Return (x, y) of the center of cell containing provided text 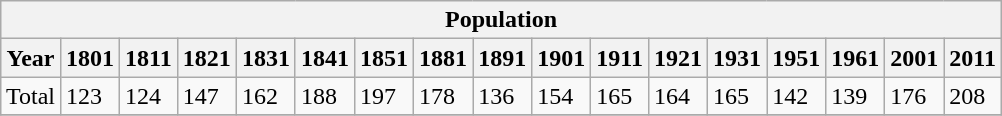
1841 (324, 58)
139 (856, 96)
Total (30, 96)
Year (30, 58)
1931 (738, 58)
154 (562, 96)
162 (266, 96)
1891 (502, 58)
Population (500, 20)
147 (206, 96)
1881 (444, 58)
208 (973, 96)
197 (384, 96)
2011 (973, 58)
164 (678, 96)
2001 (914, 58)
1821 (206, 58)
1951 (796, 58)
1851 (384, 58)
1961 (856, 58)
1901 (562, 58)
1801 (90, 58)
1911 (620, 58)
176 (914, 96)
178 (444, 96)
1921 (678, 58)
1811 (149, 58)
123 (90, 96)
124 (149, 96)
188 (324, 96)
1831 (266, 58)
136 (502, 96)
142 (796, 96)
